Pinpoint the cell where the given text exists, returning its (x, y) midpoint coordinate. 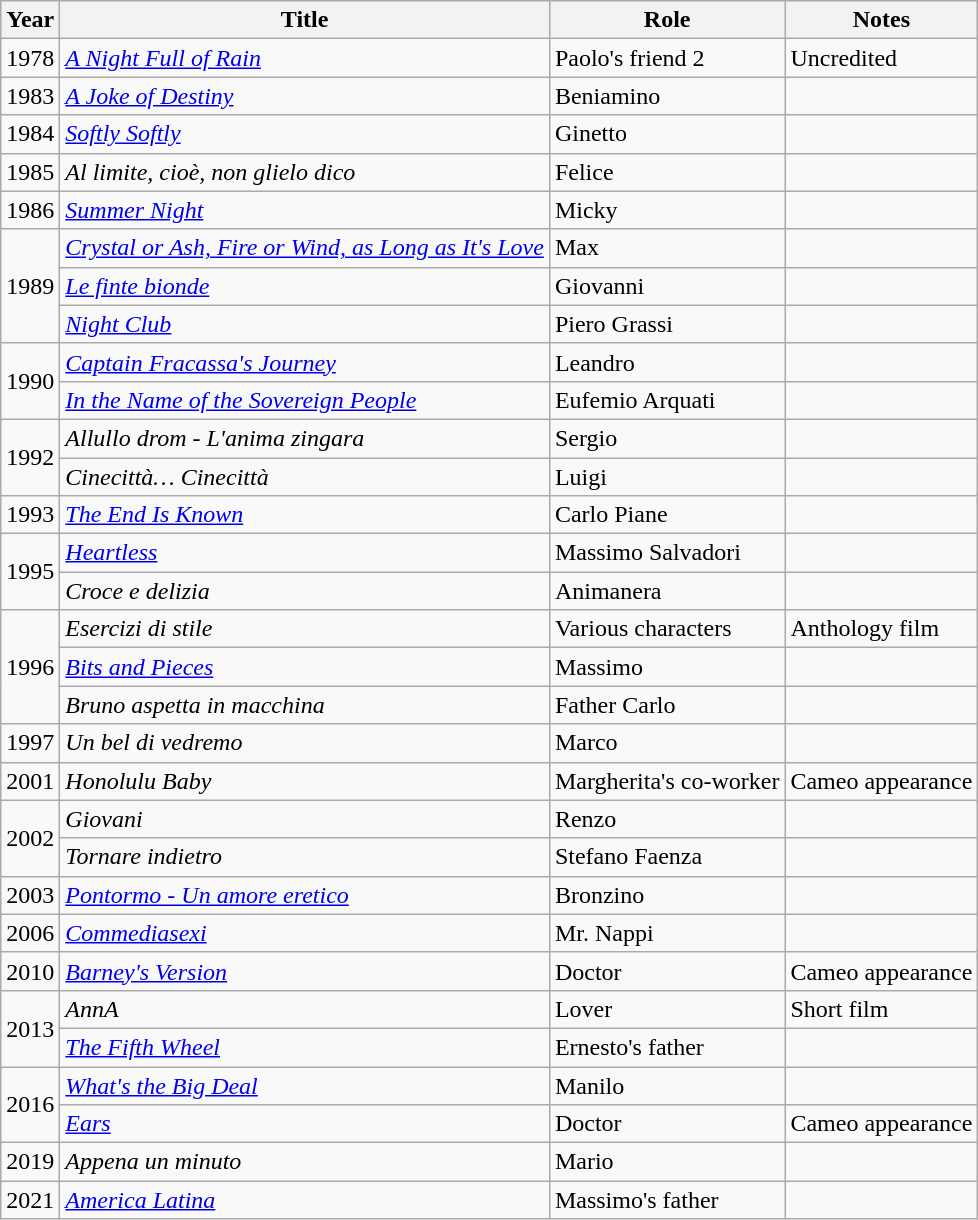
1989 (30, 286)
Luigi (667, 477)
Esercizi di stile (305, 629)
Massimo's father (667, 1200)
Crystal or Ash, Fire or Wind, as Long as It's Love (305, 248)
Bits and Pieces (305, 667)
2019 (30, 1162)
1993 (30, 515)
1983 (30, 96)
AnnA (305, 1009)
Al limite, cioè, non glielo dico (305, 172)
1995 (30, 572)
Piero Grassi (667, 324)
Le finte bionde (305, 286)
2003 (30, 895)
Night Club (305, 324)
Marco (667, 743)
Giovanni (667, 286)
Max (667, 248)
Paolo's friend 2 (667, 58)
Softly Softly (305, 134)
1985 (30, 172)
Heartless (305, 553)
Margherita's co-worker (667, 781)
Father Carlo (667, 705)
1986 (30, 210)
In the Name of the Sovereign People (305, 400)
2013 (30, 1028)
Year (30, 20)
Various characters (667, 629)
2010 (30, 971)
1996 (30, 667)
Tornare indietro (305, 857)
Cinecittà… Cinecittà (305, 477)
Title (305, 20)
1990 (30, 381)
Uncredited (882, 58)
2021 (30, 1200)
Eufemio Arquati (667, 400)
The End Is Known (305, 515)
Short film (882, 1009)
A Joke of Destiny (305, 96)
Anthology film (882, 629)
1984 (30, 134)
2006 (30, 933)
Ernesto's father (667, 1047)
2002 (30, 838)
Lover (667, 1009)
Leandro (667, 362)
Beniamino (667, 96)
1992 (30, 457)
Mr. Nappi (667, 933)
America Latina (305, 1200)
Captain Fracassa's Journey (305, 362)
Manilo (667, 1085)
Bruno aspetta in macchina (305, 705)
Pontormo - Un amore eretico (305, 895)
Micky (667, 210)
The Fifth Wheel (305, 1047)
Appena un minuto (305, 1162)
Mario (667, 1162)
1978 (30, 58)
2001 (30, 781)
Barney's Version (305, 971)
Stefano Faenza (667, 857)
Carlo Piane (667, 515)
Croce e delizia (305, 591)
What's the Big Deal (305, 1085)
Renzo (667, 819)
A Night Full of Rain (305, 58)
Massimo (667, 667)
Ginetto (667, 134)
2016 (30, 1104)
Felice (667, 172)
Bronzino (667, 895)
1997 (30, 743)
Animanera (667, 591)
Role (667, 20)
Ears (305, 1124)
Giovani (305, 819)
Honolulu Baby (305, 781)
Commediasexi (305, 933)
Sergio (667, 438)
Allullo drom - L'anima zingara (305, 438)
Summer Night (305, 210)
Notes (882, 20)
Massimo Salvadori (667, 553)
Un bel di vedremo (305, 743)
